Scan for the cell matching the given text and deliver its (X, Y) coordinate at center. 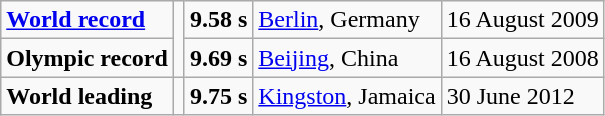
16 August 2009 (522, 20)
30 June 2012 (522, 96)
World leading (88, 96)
Olympic record (88, 58)
Berlin, Germany (347, 20)
9.58 s (218, 20)
World record (88, 20)
Beijing, China (347, 58)
9.75 s (218, 96)
16 August 2008 (522, 58)
9.69 s (218, 58)
Kingston, Jamaica (347, 96)
